Search for the cell housing the specified text and yield its (x, y) center coordinate. 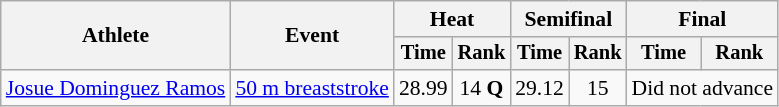
15 (598, 88)
Did not advance (703, 88)
Final (703, 19)
Event (312, 36)
14 Q (482, 88)
Semifinal (568, 19)
Heat (452, 19)
Josue Dominguez Ramos (116, 88)
28.99 (424, 88)
29.12 (540, 88)
50 m breaststroke (312, 88)
Athlete (116, 36)
